Return the [X, Y] coordinate for the center point of the cell that contains the specified text.  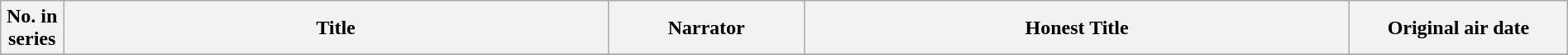
Title [336, 28]
Narrator [706, 28]
No. inseries [32, 28]
Honest Title [1077, 28]
Original air date [1459, 28]
